Output the (X, Y) coordinate of the center of the cell containing the given text.  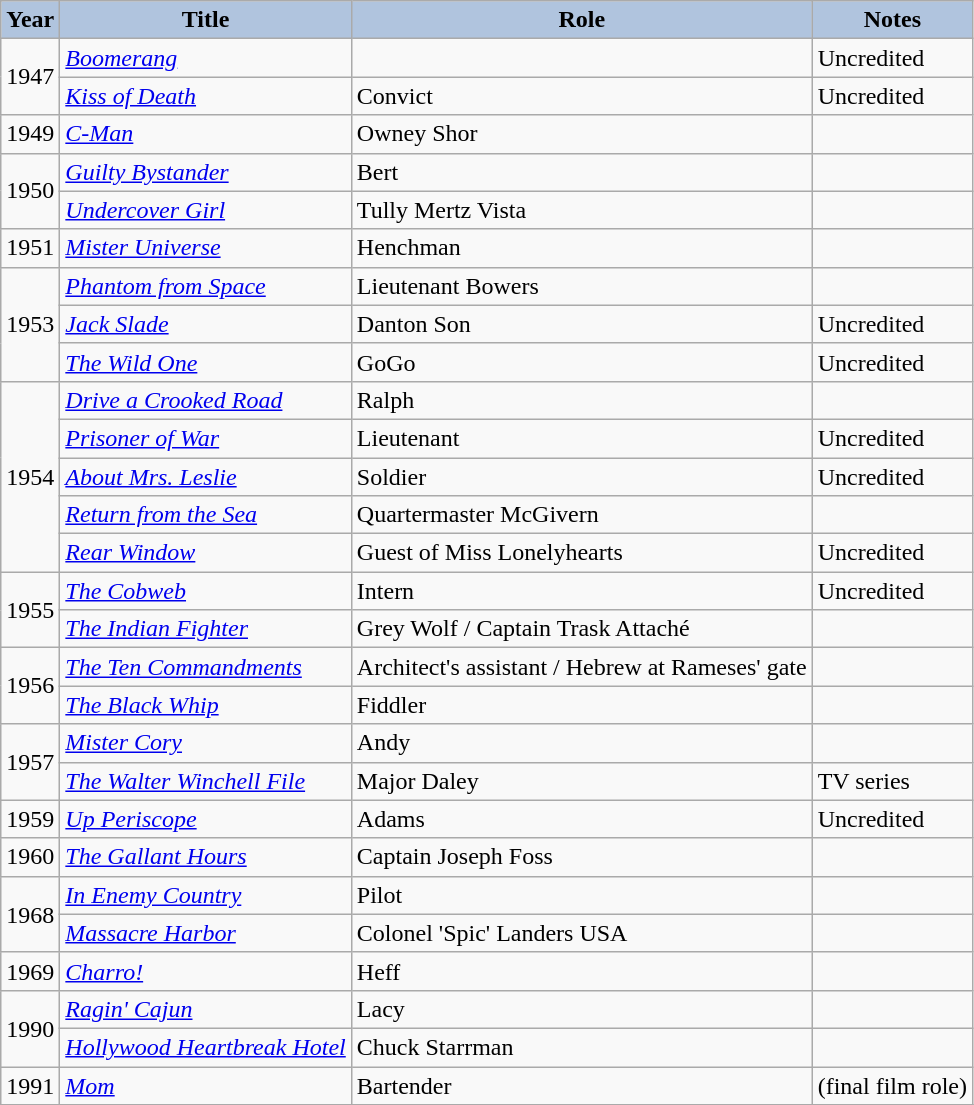
Massacre Harbor (206, 933)
The Indian Fighter (206, 629)
Chuck Starrman (582, 1047)
Charro! (206, 971)
1990 (30, 1028)
Convict (582, 96)
In Enemy Country (206, 895)
1959 (30, 819)
The Wild One (206, 362)
Andy (582, 743)
Lieutenant (582, 438)
Drive a Crooked Road (206, 400)
Intern (582, 591)
1968 (30, 914)
Colonel 'Spic' Landers USA (582, 933)
Undercover Girl (206, 210)
Hollywood Heartbreak Hotel (206, 1047)
Bert (582, 172)
The Cobweb (206, 591)
1960 (30, 857)
1957 (30, 762)
Captain Joseph Foss (582, 857)
Mom (206, 1085)
Ralph (582, 400)
Guest of Miss Lonelyhearts (582, 553)
1954 (30, 476)
Notes (892, 20)
Boomerang (206, 58)
Jack Slade (206, 324)
Rear Window (206, 553)
Kiss of Death (206, 96)
The Gallant Hours (206, 857)
Henchman (582, 248)
Guilty Bystander (206, 172)
Lacy (582, 1009)
1947 (30, 77)
Quartermaster McGivern (582, 515)
Phantom from Space (206, 286)
Adams (582, 819)
Tully Mertz Vista (582, 210)
Danton Son (582, 324)
The Black Whip (206, 705)
Mister Cory (206, 743)
Bartender (582, 1085)
TV series (892, 781)
C-Man (206, 134)
Soldier (582, 477)
Fiddler (582, 705)
The Ten Commandments (206, 667)
Pilot (582, 895)
Major Daley (582, 781)
1950 (30, 191)
The Walter Winchell File (206, 781)
Lieutenant Bowers (582, 286)
1955 (30, 610)
1969 (30, 971)
Architect's assistant / Hebrew at Rameses' gate (582, 667)
Grey Wolf / Captain Trask Attaché (582, 629)
Year (30, 20)
1956 (30, 686)
GoGo (582, 362)
(final film role) (892, 1085)
Heff (582, 971)
Role (582, 20)
About Mrs. Leslie (206, 477)
Prisoner of War (206, 438)
Return from the Sea (206, 515)
Title (206, 20)
Ragin' Cajun (206, 1009)
Up Periscope (206, 819)
Owney Shor (582, 134)
1991 (30, 1085)
Mister Universe (206, 248)
1953 (30, 324)
1949 (30, 134)
1951 (30, 248)
